Provide the (X, Y) coordinate of the cell's center where the given text is located.  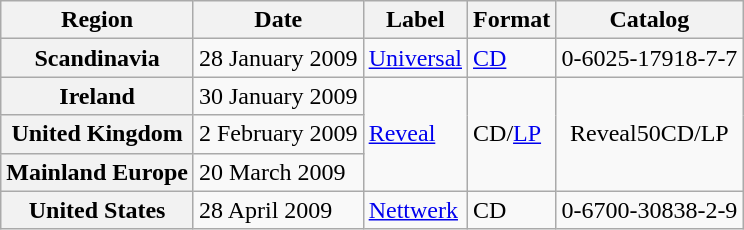
Scandinavia (98, 58)
30 January 2009 (278, 96)
28 April 2009 (278, 210)
28 January 2009 (278, 58)
20 March 2009 (278, 172)
CD/LP (512, 134)
2 February 2009 (278, 134)
Ireland (98, 96)
0-6700-30838-2-9 (650, 210)
Region (98, 20)
Format (512, 20)
Nettwerk (415, 210)
United Kingdom (98, 134)
Universal (415, 58)
Reveal50CD/LP (650, 134)
Mainland Europe (98, 172)
Label (415, 20)
Reveal (415, 134)
Catalog (650, 20)
0-6025-17918-7-7 (650, 58)
United States (98, 210)
Date (278, 20)
